Detect which cell encompasses the target text, then output its (X, Y) center coordinate. 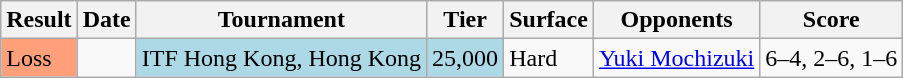
Date (106, 20)
25,000 (466, 58)
Surface (549, 20)
Tournament (281, 20)
Score (832, 20)
ITF Hong Kong, Hong Kong (281, 58)
Loss (39, 58)
6–4, 2–6, 1–6 (832, 58)
Yuki Mochizuki (676, 58)
Opponents (676, 20)
Tier (466, 20)
Hard (549, 58)
Result (39, 20)
